Return [X, Y] of the center of cell containing provided text 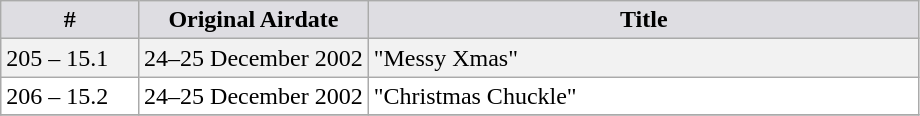
206 – 15.2 [70, 96]
"Christmas Chuckle" [644, 96]
205 – 15.1 [70, 58]
# [70, 20]
"Messy Xmas" [644, 58]
Original Airdate [254, 20]
Title [644, 20]
